Scan for the cell matching the given text and deliver its [X, Y] coordinate at center. 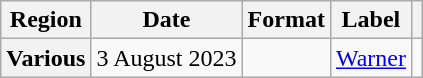
Date [166, 20]
Label [370, 20]
Warner [370, 58]
3 August 2023 [166, 58]
Format [286, 20]
Region [46, 20]
Various [46, 58]
